Provide the (x, y) coordinate of the cell's center where the given text is located.  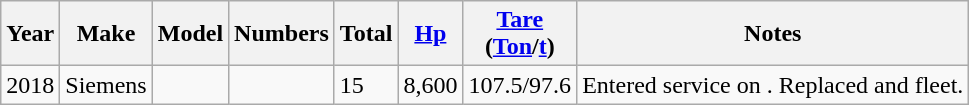
15 (366, 85)
8,600 (430, 85)
Hp (430, 34)
107.5/97.6 (520, 85)
Numbers (282, 34)
Entered service on . Replaced and fleet. (773, 85)
Tare(Ton/t) (520, 34)
2018 (30, 85)
Year (30, 34)
Total (366, 34)
Model (190, 34)
Siemens (106, 85)
Make (106, 34)
Notes (773, 34)
